Find where the given text appears and provide that cell's center as [x, y] coordinate. 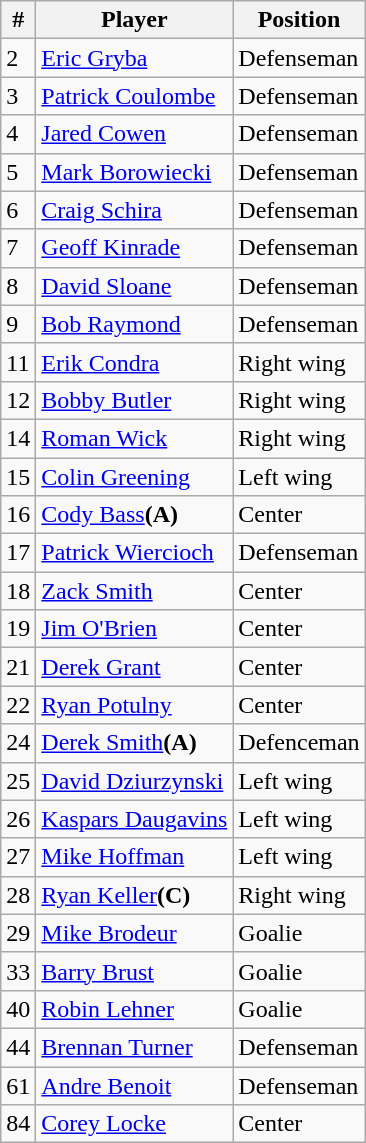
14 [18, 438]
David Sloane [134, 286]
Defenceman [299, 743]
22 [18, 705]
33 [18, 971]
Derek Smith(A) [134, 743]
12 [18, 400]
5 [18, 172]
David Dziurzynski [134, 781]
Ryan Potulny [134, 705]
Position [299, 20]
16 [18, 515]
84 [18, 1124]
Jared Cowen [134, 134]
26 [18, 819]
Patrick Wiercioch [134, 553]
7 [18, 248]
Cody Bass(A) [134, 515]
Player [134, 20]
# [18, 20]
4 [18, 134]
3 [18, 96]
44 [18, 1047]
Barry Brust [134, 971]
Mike Brodeur [134, 933]
15 [18, 477]
Erik Condra [134, 362]
Zack Smith [134, 591]
21 [18, 667]
28 [18, 895]
Bobby Butler [134, 400]
Mike Hoffman [134, 857]
Robin Lehner [134, 1009]
Derek Grant [134, 667]
Roman Wick [134, 438]
25 [18, 781]
Corey Locke [134, 1124]
Ryan Keller(C) [134, 895]
24 [18, 743]
18 [18, 591]
61 [18, 1085]
9 [18, 324]
27 [18, 857]
Bob Raymond [134, 324]
29 [18, 933]
Patrick Coulombe [134, 96]
Colin Greening [134, 477]
Brennan Turner [134, 1047]
2 [18, 58]
Kaspars Daugavins [134, 819]
8 [18, 286]
19 [18, 629]
Geoff Kinrade [134, 248]
40 [18, 1009]
Craig Schira [134, 210]
Andre Benoit [134, 1085]
11 [18, 362]
Mark Borowiecki [134, 172]
Jim O'Brien [134, 629]
17 [18, 553]
Eric Gryba [134, 58]
6 [18, 210]
